Detect which cell encompasses the target text, then output its (x, y) center coordinate. 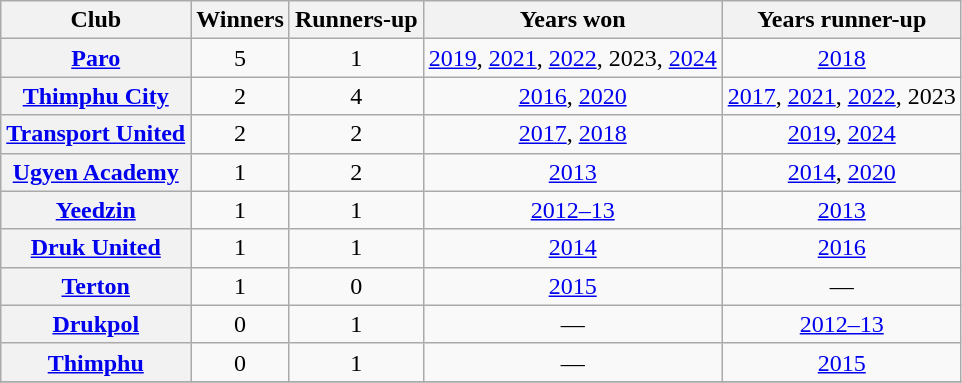
2016, 2020 (572, 96)
2014 (572, 248)
Club (96, 20)
Drukpol (96, 324)
2017, 2021, 2022, 2023 (842, 96)
Paro (96, 58)
Runners-up (356, 20)
2018 (842, 58)
4 (356, 96)
Years runner-up (842, 20)
2019, 2021, 2022, 2023, 2024 (572, 58)
Yeedzin (96, 210)
2019, 2024 (842, 134)
Terton (96, 286)
Druk United (96, 248)
Ugyen Academy (96, 172)
2017, 2018 (572, 134)
2014, 2020 (842, 172)
Years won (572, 20)
5 (240, 58)
Transport United (96, 134)
Winners (240, 20)
2016 (842, 248)
Thimphu City (96, 96)
Thimphu (96, 362)
